Pinpoint the cell where the given text exists, returning its (x, y) midpoint coordinate. 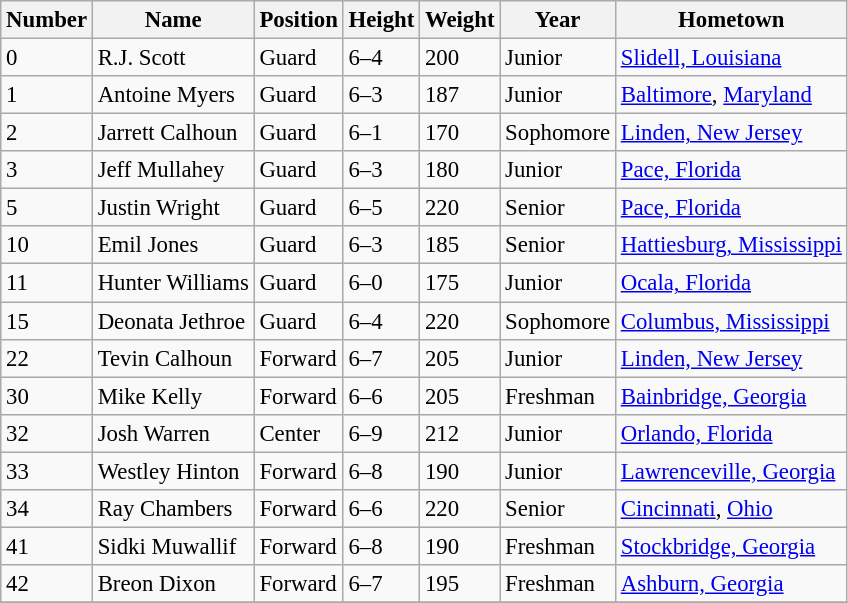
Jeff Mullahey (173, 170)
11 (47, 283)
Year (558, 20)
Josh Warren (173, 433)
32 (47, 433)
10 (47, 245)
Stockbridge, Georgia (731, 546)
Orlando, Florida (731, 433)
34 (47, 509)
R.J. Scott (173, 58)
Tevin Calhoun (173, 358)
200 (460, 58)
15 (47, 321)
212 (460, 433)
180 (460, 170)
2 (47, 133)
Bainbridge, Georgia (731, 396)
Westley Hinton (173, 471)
6–0 (381, 283)
6–5 (381, 208)
6–1 (381, 133)
Mike Kelly (173, 396)
30 (47, 396)
Cincinnati, Ohio (731, 509)
Weight (460, 20)
187 (460, 95)
Breon Dixon (173, 584)
Baltimore, Maryland (731, 95)
42 (47, 584)
Justin Wright (173, 208)
175 (460, 283)
33 (47, 471)
195 (460, 584)
3 (47, 170)
Ocala, Florida (731, 283)
Hometown (731, 20)
Hunter Williams (173, 283)
Jarrett Calhoun (173, 133)
Emil Jones (173, 245)
Ray Chambers (173, 509)
Lawrenceville, Georgia (731, 471)
Sidki Muwallif (173, 546)
Deonata Jethroe (173, 321)
22 (47, 358)
6–9 (381, 433)
0 (47, 58)
Number (47, 20)
185 (460, 245)
Ashburn, Georgia (731, 584)
1 (47, 95)
Antoine Myers (173, 95)
Columbus, Mississippi (731, 321)
Name (173, 20)
Position (298, 20)
Hattiesburg, Mississippi (731, 245)
Center (298, 433)
Height (381, 20)
41 (47, 546)
170 (460, 133)
5 (47, 208)
Slidell, Louisiana (731, 58)
